Determine the (X, Y) coordinate at the center of the cell enclosing the given text.  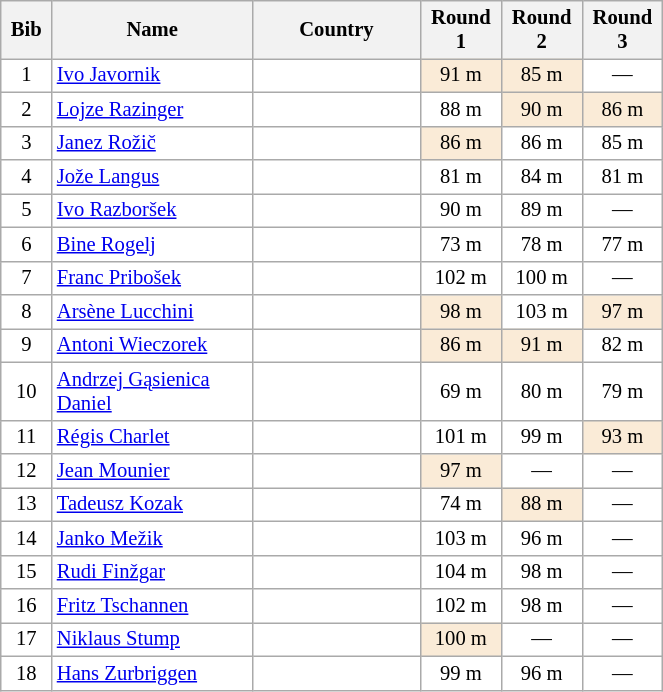
15 (26, 572)
74 m (460, 504)
Andrzej Gąsienica Daniel (152, 391)
Round 3 (622, 29)
Janez Rožič (152, 143)
73 m (460, 244)
Antoni Wieczorek (152, 345)
Niklaus Stump (152, 639)
Jože Langus (152, 177)
69 m (460, 391)
79 m (622, 391)
Rudi Finžgar (152, 572)
84 m (542, 177)
93 m (622, 437)
10 (26, 391)
Round 2 (542, 29)
Name (152, 29)
89 m (542, 210)
16 (26, 605)
82 m (622, 345)
9 (26, 345)
Hans Zurbriggen (152, 673)
17 (26, 639)
Franc Pribošek (152, 278)
Bine Rogelj (152, 244)
1 (26, 75)
Janko Mežik (152, 538)
Régis Charlet (152, 437)
12 (26, 471)
2 (26, 109)
Ivo Javornik (152, 75)
104 m (460, 572)
78 m (542, 244)
Tadeusz Kozak (152, 504)
77 m (622, 244)
Fritz Tschannen (152, 605)
Lojze Razinger (152, 109)
80 m (542, 391)
13 (26, 504)
Jean Mounier (152, 471)
Arsène Lucchini (152, 311)
Bib (26, 29)
18 (26, 673)
101 m (460, 437)
6 (26, 244)
7 (26, 278)
Round 1 (460, 29)
4 (26, 177)
3 (26, 143)
14 (26, 538)
11 (26, 437)
8 (26, 311)
Ivo Razboršek (152, 210)
5 (26, 210)
Country (336, 29)
